Pinpoint the cell where the given text exists, returning its (x, y) midpoint coordinate. 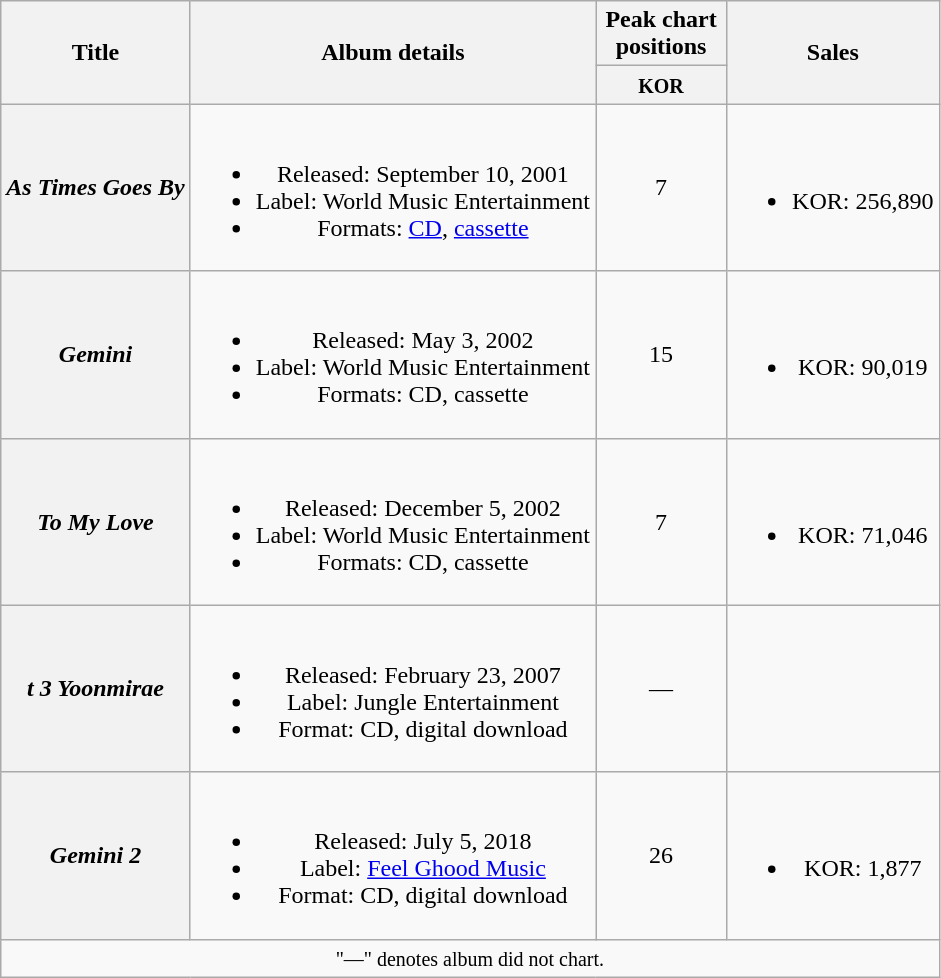
KOR: 1,877 (833, 856)
Title (96, 52)
t 3 Yoonmirae (96, 688)
Released: July 5, 2018Label: Feel Ghood MusicFormat: CD, digital download (392, 856)
— (662, 688)
KOR: 71,046 (833, 522)
KOR: 256,890 (833, 188)
To My Love (96, 522)
Released: December 5, 2002Label: World Music EntertainmentFormats: CD, cassette (392, 522)
"—" denotes album did not chart. (470, 958)
15 (662, 354)
26 (662, 856)
Released: May 3, 2002Label: World Music EntertainmentFormats: CD, cassette (392, 354)
KOR: 90,019 (833, 354)
Sales (833, 52)
Released: September 10, 2001Label: World Music EntertainmentFormats: CD, cassette (392, 188)
As Times Goes By (96, 188)
Peak chart positions (662, 34)
Gemini (96, 354)
KOR (662, 85)
Released: February 23, 2007Label: Jungle EntertainmentFormat: CD, digital download (392, 688)
Album details (392, 52)
Gemini 2 (96, 856)
